Detect which cell encompasses the target text, then output its [X, Y] center coordinate. 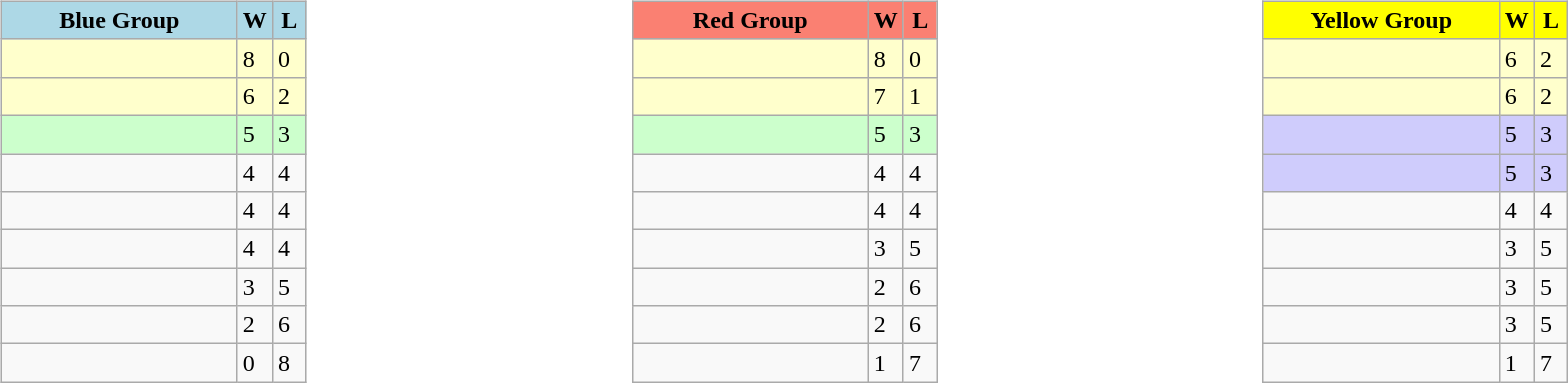
Yellow Group [1381, 20]
Red Group [750, 20]
Blue Group [119, 20]
